From the cell containing the given text, extract its center point as [X, Y] coordinate. 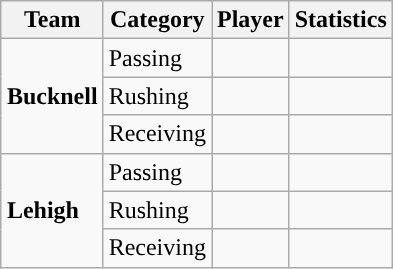
Team [52, 20]
Lehigh [52, 210]
Bucknell [52, 96]
Player [251, 20]
Category [157, 20]
Statistics [340, 20]
